For the text-containing cell, return its midpoint in [X, Y] coordinate format. 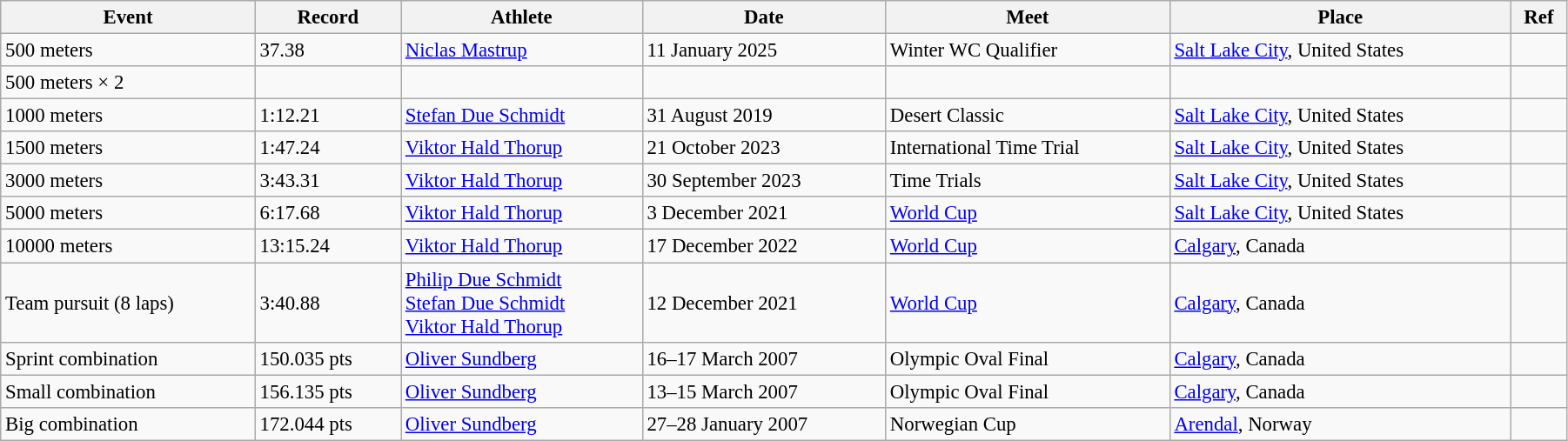
10000 meters [128, 246]
3:40.88 [327, 303]
31 August 2019 [764, 116]
172.044 pts [327, 424]
Team pursuit (8 laps) [128, 303]
3 December 2021 [764, 213]
150.035 pts [327, 358]
27–28 January 2007 [764, 424]
Record [327, 17]
13:15.24 [327, 246]
Desert Classic [1029, 116]
17 December 2022 [764, 246]
Date [764, 17]
156.135 pts [327, 391]
1500 meters [128, 148]
Meet [1029, 17]
1:12.21 [327, 116]
International Time Trial [1029, 148]
Event [128, 17]
Stefan Due Schmidt [521, 116]
1000 meters [128, 116]
3:43.31 [327, 181]
Niclas Mastrup [521, 50]
Sprint combination [128, 358]
3000 meters [128, 181]
Big combination [128, 424]
21 October 2023 [764, 148]
30 September 2023 [764, 181]
6:17.68 [327, 213]
5000 meters [128, 213]
Norwegian Cup [1029, 424]
Philip Due SchmidtStefan Due SchmidtViktor Hald Thorup [521, 303]
Time Trials [1029, 181]
12 December 2021 [764, 303]
11 January 2025 [764, 50]
Small combination [128, 391]
1:47.24 [327, 148]
13–15 March 2007 [764, 391]
Ref [1538, 17]
500 meters [128, 50]
500 meters × 2 [128, 83]
Winter WC Qualifier [1029, 50]
Place [1340, 17]
Arendal, Norway [1340, 424]
37.38 [327, 50]
16–17 March 2007 [764, 358]
Athlete [521, 17]
